Return the (x, y) coordinate for the center point of the cell that contains the specified text.  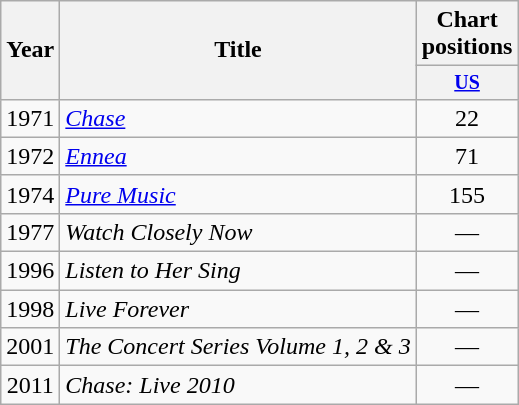
Pure Music (238, 194)
Title (238, 50)
1972 (30, 156)
US (467, 82)
Year (30, 50)
Ennea (238, 156)
Live Forever (238, 309)
Listen to Her Sing (238, 271)
Chase: Live 2010 (238, 385)
155 (467, 194)
2001 (30, 347)
71 (467, 156)
1971 (30, 118)
Watch Closely Now (238, 232)
1977 (30, 232)
1974 (30, 194)
Chart positions (467, 34)
1996 (30, 271)
The Concert Series Volume 1, 2 & 3 (238, 347)
1998 (30, 309)
22 (467, 118)
Chase (238, 118)
2011 (30, 385)
